Identify which cell holds the provided text, then report its (x, y) central coordinate. 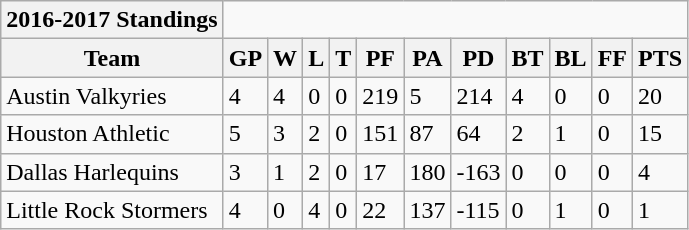
64 (478, 134)
87 (428, 134)
Austin Valkyries (112, 96)
Houston Athletic (112, 134)
17 (380, 172)
Team (112, 58)
Dallas Harlequins (112, 172)
PF (380, 58)
GP (245, 58)
-115 (478, 210)
PTS (660, 58)
T (344, 58)
137 (428, 210)
20 (660, 96)
214 (478, 96)
L (316, 58)
FF (612, 58)
PA (428, 58)
W (286, 58)
PD (478, 58)
219 (380, 96)
Little Rock Stormers (112, 210)
180 (428, 172)
22 (380, 210)
2016-2017 Standings (112, 20)
BL (570, 58)
151 (380, 134)
15 (660, 134)
BT (528, 58)
-163 (478, 172)
